Identify which cell holds the provided text, then report its [X, Y] central coordinate. 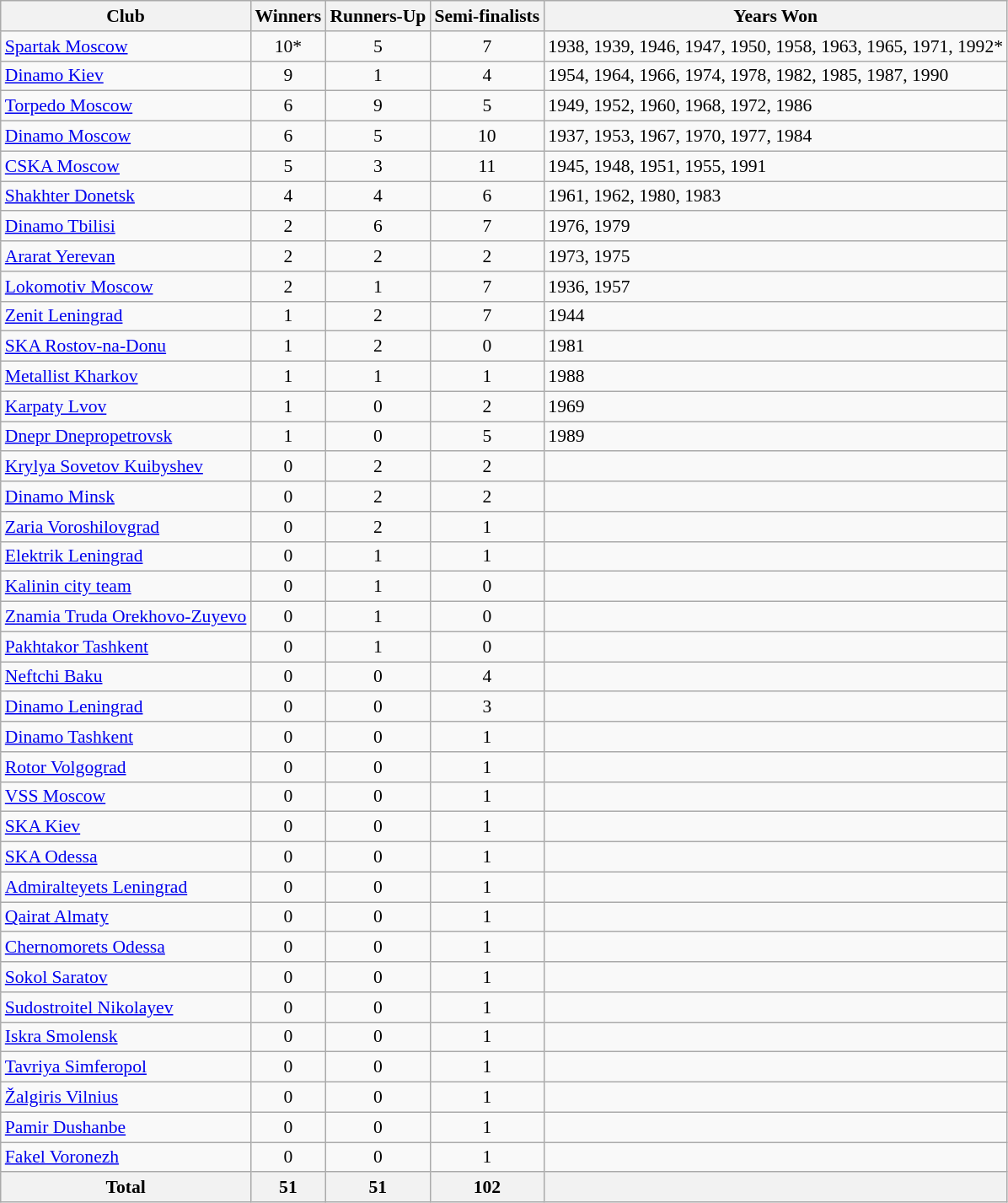
1938, 1939, 1946, 1947, 1950, 1958, 1963, 1965, 1971, 1992* [775, 46]
Chernomorets Odessa [126, 948]
1988 [775, 377]
Rotor Volgograd [126, 767]
CSKA Moscow [126, 166]
Years Won [775, 16]
Metallist Kharkov [126, 377]
Kalinin city team [126, 587]
Semi-finalists [487, 16]
Dinamo Leningrad [126, 707]
SKA Odessa [126, 857]
1937, 1953, 1967, 1970, 1977, 1984 [775, 137]
1989 [775, 437]
Karpaty Lvov [126, 406]
Žalgiris Vilnius [126, 1098]
102 [487, 1188]
1944 [775, 316]
Dinamo Moscow [126, 137]
SKA Kiev [126, 827]
1981 [775, 346]
1961, 1962, 1980, 1983 [775, 196]
1976, 1979 [775, 227]
Qairat Almaty [126, 917]
Shakhter Donetsk [126, 196]
Fakel Voronezh [126, 1157]
Tavriya Simferopol [126, 1067]
SKA Rostov-na-Donu [126, 346]
Dinamo Tbilisi [126, 227]
1949, 1952, 1960, 1968, 1972, 1986 [775, 106]
Dinamo Tashkent [126, 737]
Pamir Dushanbe [126, 1127]
Sudostroitel Nikolayev [126, 1007]
Iskra Smolensk [126, 1037]
1969 [775, 406]
10* [288, 46]
Admiralteyets Leningrad [126, 887]
Winners [288, 16]
Pakhtakor Tashkent [126, 647]
Dnepr Dnepropetrovsk [126, 437]
1954, 1964, 1966, 1974, 1978, 1982, 1985, 1987, 1990 [775, 76]
Zenit Leningrad [126, 316]
1945, 1948, 1951, 1955, 1991 [775, 166]
Torpedo Moscow [126, 106]
Runners-Up [378, 16]
Spartak Moscow [126, 46]
Elektrik Leningrad [126, 556]
Lokomotiv Moscow [126, 287]
Sokol Saratov [126, 977]
Dinamo Kiev [126, 76]
Znamia Truda Orekhovo-Zuyevo [126, 617]
Club [126, 16]
Neftchi Baku [126, 677]
Krylya Sovetov Kuibyshev [126, 467]
10 [487, 137]
Zaria Voroshilovgrad [126, 527]
11 [487, 166]
1973, 1975 [775, 256]
Total [126, 1188]
1936, 1957 [775, 287]
VSS Moscow [126, 797]
Ararat Yerevan [126, 256]
Dinamo Minsk [126, 497]
